Determine the [X, Y] coordinate at the center of the cell enclosing the given text.  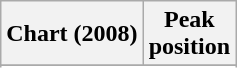
Chart (2008) [72, 34]
Peakposition [189, 34]
